Extract the [X, Y] coordinate from the center of the cell holding the provided text.  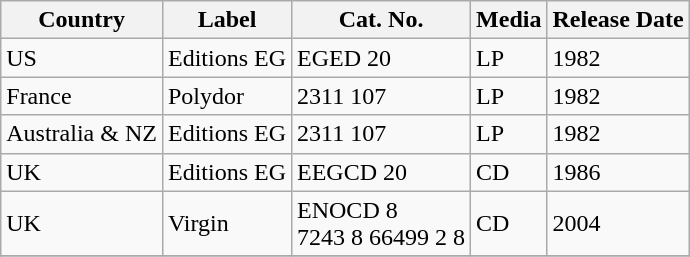
Polydor [226, 96]
Virgin [226, 224]
EEGCD 20 [382, 172]
France [82, 96]
2004 [618, 224]
Release Date [618, 20]
Media [509, 20]
US [82, 58]
Cat. No. [382, 20]
Country [82, 20]
1986 [618, 172]
ENOCD 87243 8 66499 2 8 [382, 224]
Australia & NZ [82, 134]
EGED 20 [382, 58]
Label [226, 20]
